Output the [X, Y] coordinate of the center of the cell containing the given text.  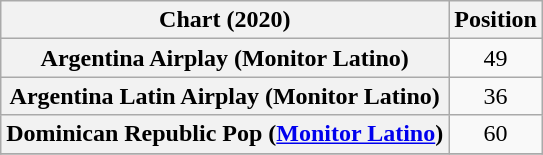
Argentina Airplay (Monitor Latino) [225, 58]
Dominican Republic Pop (Monitor Latino) [225, 134]
Chart (2020) [225, 20]
Argentina Latin Airplay (Monitor Latino) [225, 96]
60 [496, 134]
49 [496, 58]
Position [496, 20]
36 [496, 96]
